Identify which cell holds the provided text, then report its (x, y) central coordinate. 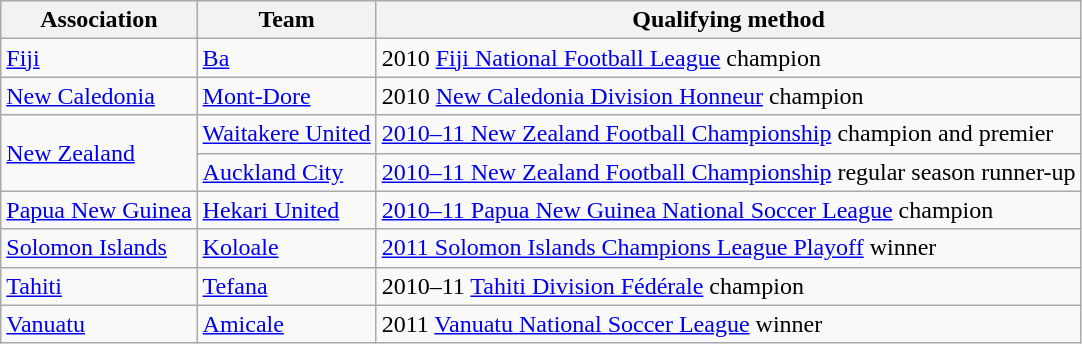
Amicale (286, 324)
2010–11 New Zealand Football Championship champion and premier (728, 134)
2011 Vanuatu National Soccer League winner (728, 324)
Solomon Islands (99, 248)
Team (286, 20)
New Caledonia (99, 96)
Tahiti (99, 286)
Auckland City (286, 172)
2010 Fiji National Football League champion (728, 58)
2010–11 Papua New Guinea National Soccer League champion (728, 210)
Waitakere United (286, 134)
Papua New Guinea (99, 210)
Qualifying method (728, 20)
2011 Solomon Islands Champions League Playoff winner (728, 248)
Hekari United (286, 210)
New Zealand (99, 153)
Association (99, 20)
Fiji (99, 58)
2010 New Caledonia Division Honneur champion (728, 96)
Vanuatu (99, 324)
2010–11 Tahiti Division Fédérale champion (728, 286)
Mont-Dore (286, 96)
Tefana (286, 286)
Koloale (286, 248)
2010–11 New Zealand Football Championship regular season runner-up (728, 172)
Ba (286, 58)
